Identify which cell holds the provided text, then report its (x, y) central coordinate. 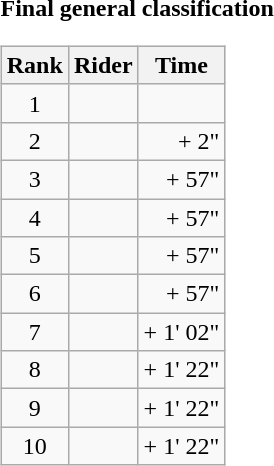
Time (182, 65)
7 (34, 332)
Rank (34, 65)
2 (34, 141)
9 (34, 408)
Rider (103, 65)
4 (34, 217)
5 (34, 256)
8 (34, 370)
+ 1' 02" (182, 332)
6 (34, 294)
+ 2" (182, 141)
3 (34, 179)
1 (34, 103)
10 (34, 446)
